Return the [x, y] coordinate for the center point of the cell that contains the specified text.  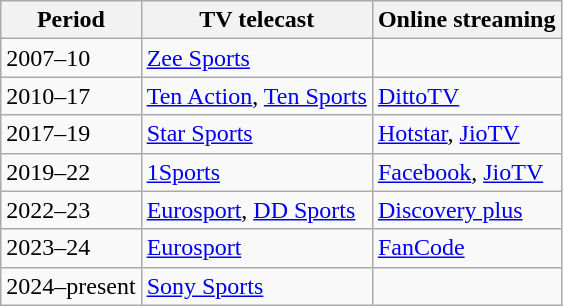
Eurosport, DD Sports [256, 210]
2023–24 [71, 248]
Online streaming [466, 20]
Hotstar, JioTV [466, 134]
2024–present [71, 286]
Period [71, 20]
Sony Sports [256, 286]
Discovery plus [466, 210]
Ten Action, Ten Sports [256, 96]
2007–10 [71, 58]
FanCode [466, 248]
Eurosport [256, 248]
1Sports [256, 172]
Facebook, JioTV [466, 172]
2019–22 [71, 172]
2010–17 [71, 96]
2017–19 [71, 134]
Zee Sports [256, 58]
DittoTV [466, 96]
Star Sports [256, 134]
2022–23 [71, 210]
TV telecast [256, 20]
